Output the [X, Y] coordinate of the center of the cell containing the given text.  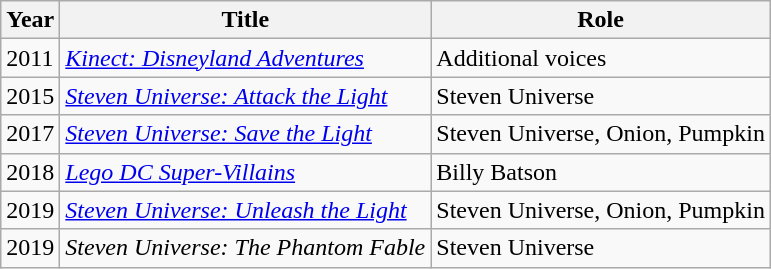
Billy Batson [601, 172]
Additional voices [601, 58]
Steven Universe: Save the Light [246, 134]
Kinect: Disneyland Adventures [246, 58]
Role [601, 20]
2018 [30, 172]
2017 [30, 134]
Steven Universe: Attack the Light [246, 96]
2011 [30, 58]
Lego DC Super-Villains [246, 172]
2015 [30, 96]
Title [246, 20]
Steven Universe: Unleash the Light [246, 210]
Year [30, 20]
Steven Universe: The Phantom Fable [246, 248]
